Return the (X, Y) coordinate for the center point of the cell that contains the specified text.  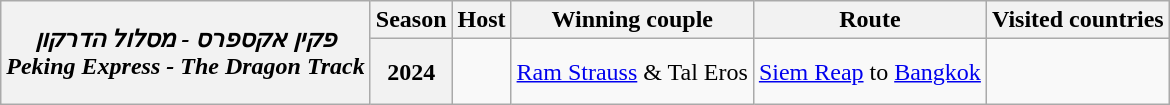
Route (870, 20)
פקין אקספרס - מסלול הדרקוןPeking Express - The Dragon Track (186, 52)
Host (482, 20)
Visited countries (1078, 20)
Siem Reap to Bangkok (870, 72)
Ram Strauss & Tal Eros (632, 72)
Winning couple (632, 20)
Season (411, 20)
2024 (411, 72)
